Scan for the cell matching the given text and deliver its [x, y] coordinate at center. 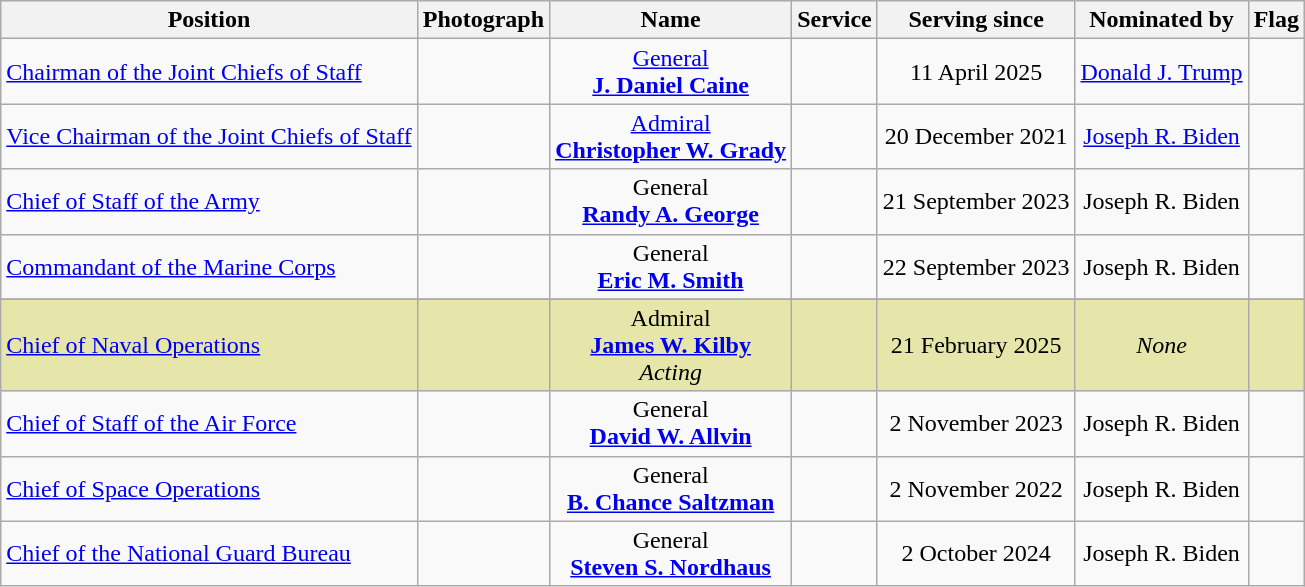
None [1162, 345]
GeneralDavid W. Allvin [671, 424]
Chairman of the Joint Chiefs of Staff [209, 72]
Chief of Naval Operations [209, 345]
Donald J. Trump [1162, 72]
Chief of Staff of the Air Force [209, 424]
22 September 2023 [976, 266]
2 October 2024 [976, 554]
Nominated by [1162, 20]
11 April 2025 [976, 72]
Service [835, 20]
GeneralJ. Daniel Caine [671, 72]
21 February 2025 [976, 345]
GeneralEric M. Smith [671, 266]
Chief of Staff of the Army [209, 202]
AdmiralChristopher W. Grady [671, 136]
GeneralRandy A. George [671, 202]
2 November 2022 [976, 488]
Serving since [976, 20]
Chief of Space Operations [209, 488]
Commandant of the Marine Corps [209, 266]
2 November 2023 [976, 424]
AdmiralJames W. KilbyActing [671, 345]
Vice Chairman of the Joint Chiefs of Staff [209, 136]
21 September 2023 [976, 202]
Name [671, 20]
GeneralB. Chance Saltzman [671, 488]
Chief of the National Guard Bureau [209, 554]
GeneralSteven S. Nordhaus [671, 554]
Photograph [483, 20]
Position [209, 20]
Flag [1276, 20]
20 December 2021 [976, 136]
